Return the [x, y] coordinate for the center point of the cell that contains the specified text.  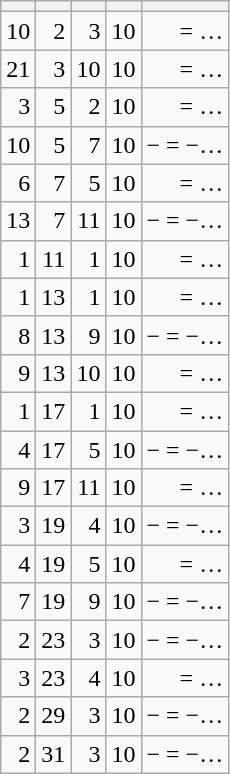
29 [54, 716]
31 [54, 754]
21 [18, 69]
8 [18, 335]
6 [18, 183]
